Determine the (X, Y) coordinate at the center of the cell enclosing the given text.  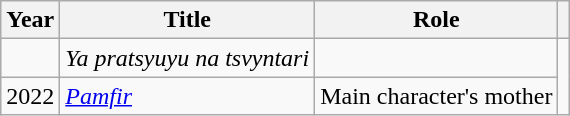
Pamfir (188, 96)
Ya pratsyuyu na tsvyntari (188, 58)
Main character's mother (436, 96)
Title (188, 20)
Role (436, 20)
2022 (30, 96)
Year (30, 20)
